Scan for the cell matching the given text and deliver its (X, Y) coordinate at center. 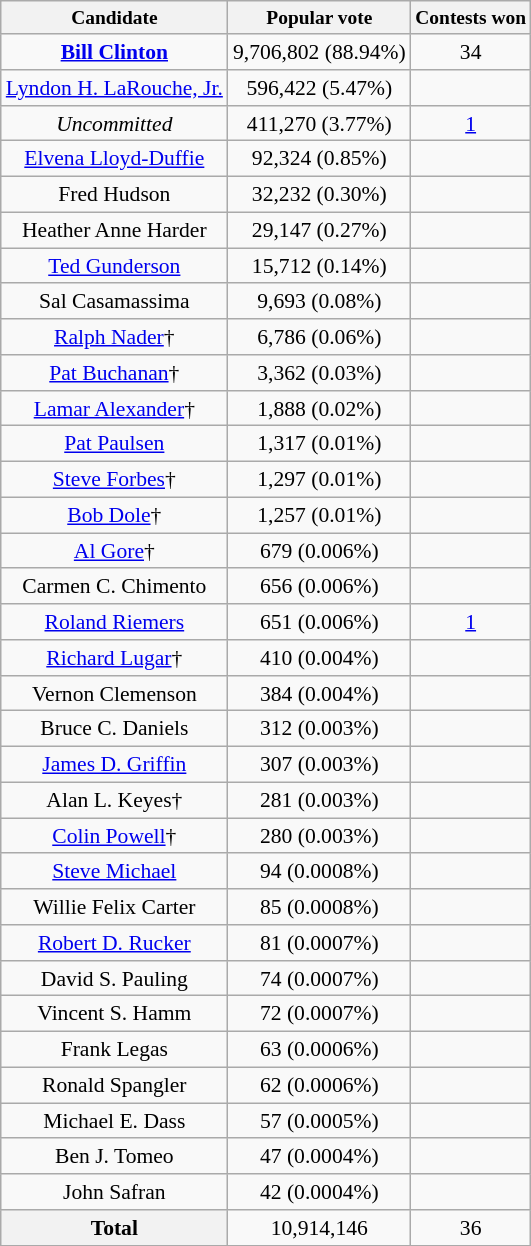
281 (0.003%) (320, 800)
Lamar Alexander† (114, 409)
Contests won (471, 18)
Heather Anne Harder (114, 230)
Robert D. Rucker (114, 943)
Steve Michael (114, 872)
384 (0.004%) (320, 694)
81 (0.0007%) (320, 943)
307 (0.003%) (320, 765)
Ben J. Tomeo (114, 1157)
42 (0.0004%) (320, 1192)
David S. Pauling (114, 979)
Sal Casamassima (114, 302)
596,422 (5.47%) (320, 88)
47 (0.0004%) (320, 1157)
57 (0.0005%) (320, 1121)
94 (0.0008%) (320, 872)
Frank Legas (114, 1050)
Pat Paulsen (114, 444)
Michael E. Dass (114, 1121)
656 (0.006%) (320, 587)
Alan L. Keyes† (114, 800)
411,270 (3.77%) (320, 124)
312 (0.003%) (320, 729)
29,147 (0.27%) (320, 230)
679 (0.006%) (320, 551)
9,693 (0.08%) (320, 302)
Fred Hudson (114, 195)
85 (0.0008%) (320, 907)
Al Gore† (114, 551)
15,712 (0.14%) (320, 266)
1,317 (0.01%) (320, 444)
36 (471, 1228)
10,914,146 (320, 1228)
Uncommitted (114, 124)
Candidate (114, 18)
1,888 (0.02%) (320, 409)
62 (0.0006%) (320, 1086)
9,706,802 (88.94%) (320, 52)
3,362 (0.03%) (320, 373)
Ronald Spangler (114, 1086)
Ted Gunderson (114, 266)
74 (0.0007%) (320, 979)
Pat Buchanan† (114, 373)
Bill Clinton (114, 52)
Lyndon H. LaRouche, Jr. (114, 88)
Colin Powell† (114, 836)
63 (0.0006%) (320, 1050)
Steve Forbes† (114, 480)
92,324 (0.85%) (320, 159)
6,786 (0.06%) (320, 337)
Bruce C. Daniels (114, 729)
Vernon Clemenson (114, 694)
Carmen C. Chimento (114, 587)
34 (471, 52)
Richard Lugar† (114, 658)
Total (114, 1228)
Bob Dole† (114, 516)
Popular vote (320, 18)
John Safran (114, 1192)
1,297 (0.01%) (320, 480)
Roland Riemers (114, 622)
James D. Griffin (114, 765)
410 (0.004%) (320, 658)
651 (0.006%) (320, 622)
Elvena Lloyd-Duffie (114, 159)
32,232 (0.30%) (320, 195)
72 (0.0007%) (320, 1014)
Ralph Nader† (114, 337)
Vincent S. Hamm (114, 1014)
Willie Felix Carter (114, 907)
1,257 (0.01%) (320, 516)
280 (0.003%) (320, 836)
